Return the [x, y] coordinate for the center point of the cell that contains the specified text.  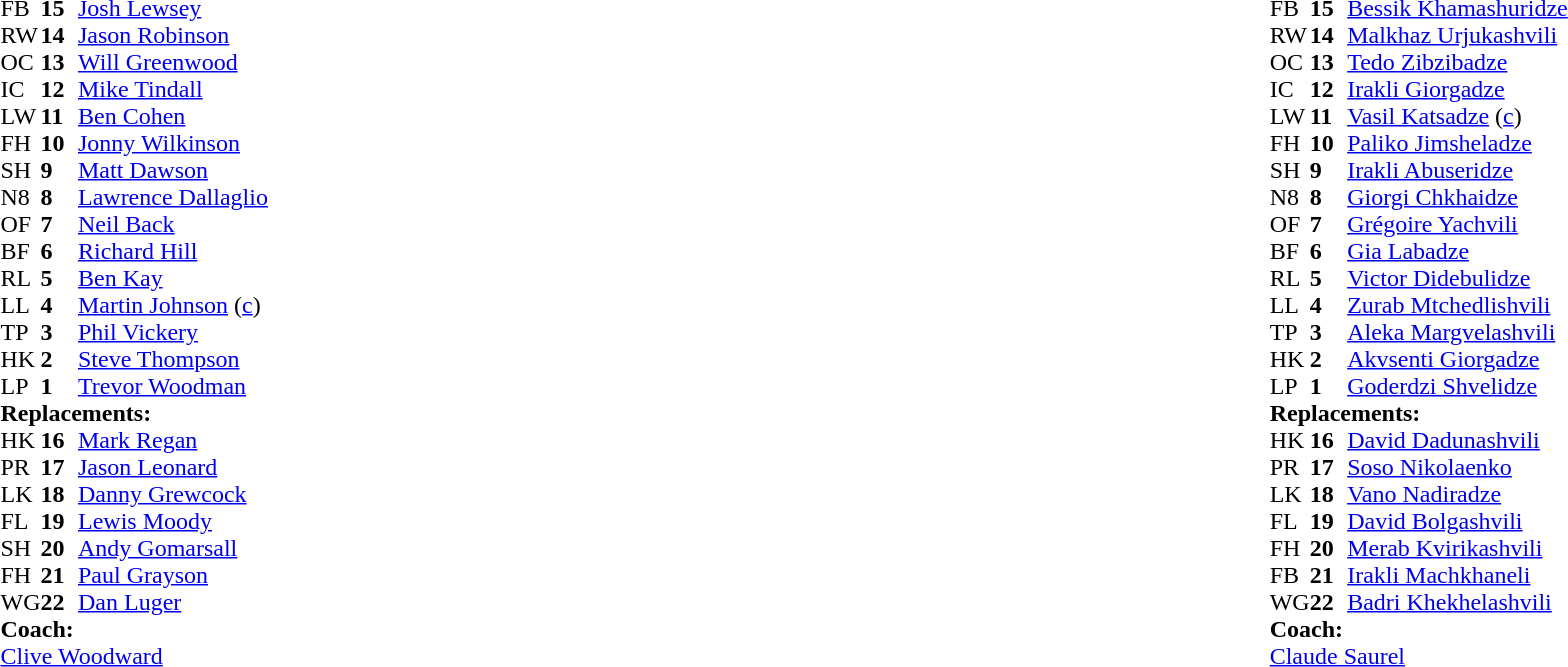
Tedo Zibzibadze [1458, 62]
Trevor Woodman [173, 386]
Malkhaz Urjukashvili [1458, 36]
Gia Labadze [1458, 252]
Matt Dawson [173, 170]
Merab Kvirikashvili [1458, 548]
Jason Robinson [173, 36]
David Dadunashvili [1458, 440]
Paul Grayson [173, 576]
Phil Vickery [173, 332]
Grégoire Yachvili [1458, 224]
FB [1290, 576]
Ben Kay [173, 278]
Vasil Katsadze (c) [1458, 116]
Will Greenwood [173, 62]
Irakli Abuseridze [1458, 170]
Irakli Giorgadze [1458, 90]
Dan Luger [173, 602]
Jonny Wilkinson [173, 144]
Irakli Machkhaneli [1458, 576]
Badri Khekhelashvili [1458, 602]
Paliko Jimsheladze [1458, 144]
Mark Regan [173, 440]
Ben Cohen [173, 116]
Neil Back [173, 224]
Akvsenti Giorgadze [1458, 360]
David Bolgashvili [1458, 522]
Danny Grewcock [173, 494]
Andy Gomarsall [173, 548]
Giorgi Chkhaidze [1458, 198]
Martin Johnson (c) [173, 306]
Aleka Margvelashvili [1458, 332]
Steve Thompson [173, 360]
Mike Tindall [173, 90]
Lawrence Dallaglio [173, 198]
Goderdzi Shvelidze [1458, 386]
Vano Nadiradze [1458, 494]
Zurab Mtchedlishvili [1458, 306]
Richard Hill [173, 252]
Soso Nikolaenko [1458, 468]
Victor Didebulidze [1458, 278]
Jason Leonard [173, 468]
Lewis Moody [173, 522]
